Provide the [x, y] coordinate of the cell's center where the given text is located.  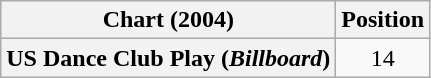
Position [383, 20]
14 [383, 58]
US Dance Club Play (Billboard) [168, 58]
Chart (2004) [168, 20]
